Extract the (X, Y) coordinate from the center of the cell holding the provided text.  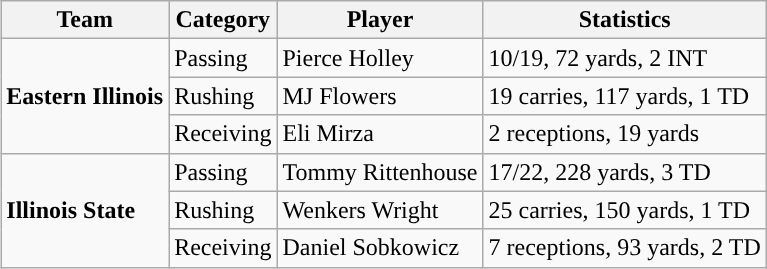
Team (85, 20)
19 carries, 117 yards, 1 TD (624, 96)
Pierce Holley (380, 58)
Eastern Illinois (85, 96)
Wenkers Wright (380, 210)
7 receptions, 93 yards, 2 TD (624, 248)
Player (380, 20)
Tommy Rittenhouse (380, 172)
Category (223, 20)
Eli Mirza (380, 134)
Illinois State (85, 210)
Daniel Sobkowicz (380, 248)
10/19, 72 yards, 2 INT (624, 58)
2 receptions, 19 yards (624, 134)
Statistics (624, 20)
17/22, 228 yards, 3 TD (624, 172)
25 carries, 150 yards, 1 TD (624, 210)
MJ Flowers (380, 96)
